Identify which cell holds the provided text, then report its (x, y) central coordinate. 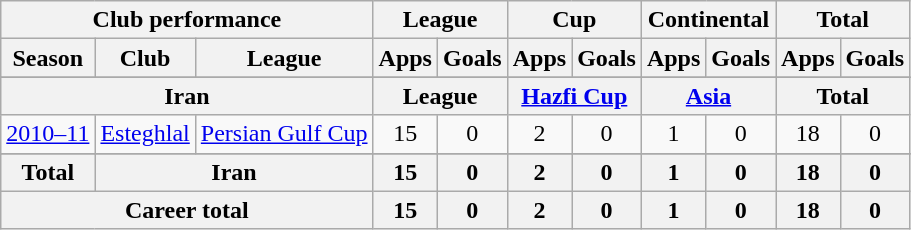
Asia (708, 96)
Career total (187, 210)
Hazfi Cup (574, 96)
Cup (574, 20)
Season (48, 58)
Club (145, 58)
Persian Gulf Cup (284, 134)
Esteghlal (145, 134)
Club performance (187, 20)
Continental (708, 20)
2010–11 (48, 134)
